Detect which cell encompasses the target text, then output its [x, y] center coordinate. 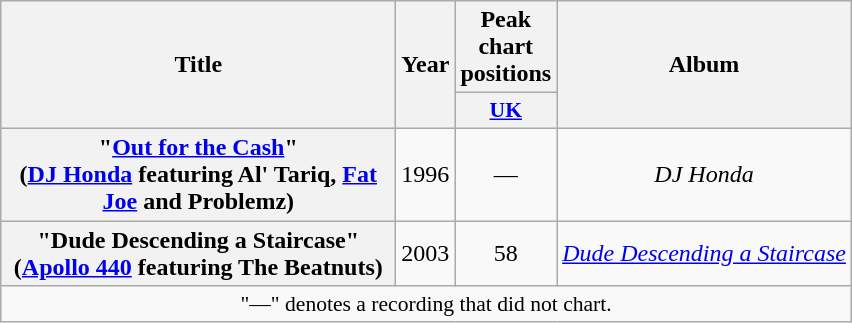
Dude Descending a Staircase [704, 252]
"Out for the Cash"(DJ Honda featuring Al' Tariq, Fat Joe and Problemz) [198, 174]
Title [198, 65]
DJ Honda [704, 174]
Album [704, 65]
"—" denotes a recording that did not chart. [426, 304]
"Dude Descending a Staircase"(Apollo 440 featuring The Beatnuts) [198, 252]
Peak chart positions [506, 47]
Year [426, 65]
1996 [426, 174]
UK [506, 111]
— [506, 174]
58 [506, 252]
2003 [426, 252]
